Return (x, y) of the center of cell containing provided text 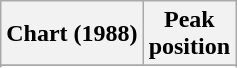
Chart (1988) (72, 34)
Peakposition (189, 34)
